Pinpoint the cell where the given text exists, returning its (x, y) midpoint coordinate. 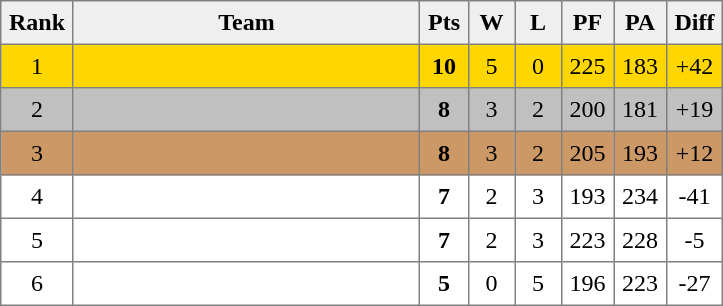
1 (38, 66)
+42 (694, 66)
225 (587, 66)
181 (640, 110)
10 (444, 66)
Team (246, 23)
-5 (694, 240)
234 (640, 197)
PA (640, 23)
196 (587, 284)
W (491, 23)
+19 (694, 110)
Pts (444, 23)
205 (587, 153)
+12 (694, 153)
Diff (694, 23)
-41 (694, 197)
183 (640, 66)
Rank (38, 23)
PF (587, 23)
6 (38, 284)
-27 (694, 284)
228 (640, 240)
L (538, 23)
200 (587, 110)
4 (38, 197)
